Output the (X, Y) coordinate of the center of the cell containing the given text.  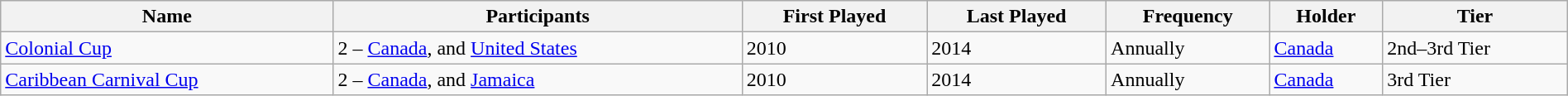
2nd–3rd Tier (1475, 48)
Frequency (1188, 17)
Last Played (1017, 17)
Caribbean Carnival Cup (167, 79)
3rd Tier (1475, 79)
Holder (1327, 17)
2 – Canada, and United States (538, 48)
First Played (834, 17)
Tier (1475, 17)
Name (167, 17)
Colonial Cup (167, 48)
Participants (538, 17)
2 – Canada, and Jamaica (538, 79)
